Search for the cell housing the specified text and yield its (x, y) center coordinate. 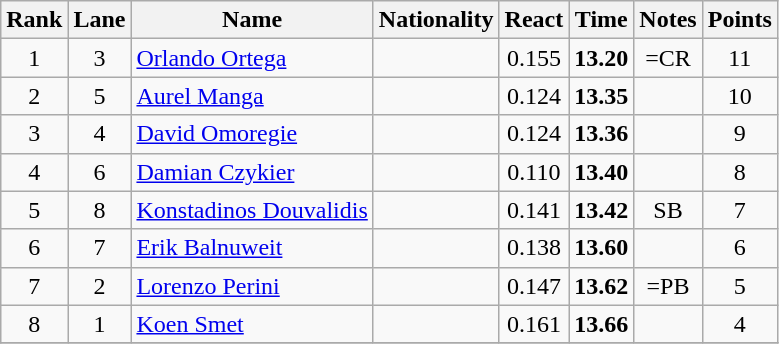
Rank (34, 20)
0.147 (534, 286)
0.155 (534, 58)
Aurel Manga (252, 96)
13.60 (602, 248)
Time (602, 20)
13.42 (602, 210)
React (534, 20)
=PB (668, 286)
Nationality (436, 20)
Erik Balnuweit (252, 248)
Orlando Ortega (252, 58)
David Omoregie (252, 134)
0.141 (534, 210)
11 (740, 58)
13.62 (602, 286)
13.36 (602, 134)
Konstadinos Douvalidis (252, 210)
0.138 (534, 248)
Damian Czykier (252, 172)
Koen Smet (252, 324)
SB (668, 210)
Points (740, 20)
0.110 (534, 172)
9 (740, 134)
13.35 (602, 96)
Lorenzo Perini (252, 286)
0.161 (534, 324)
13.20 (602, 58)
Lane (100, 20)
Name (252, 20)
10 (740, 96)
Notes (668, 20)
13.40 (602, 172)
=CR (668, 58)
13.66 (602, 324)
